Output the [X, Y] coordinate of the center of the cell containing the given text.  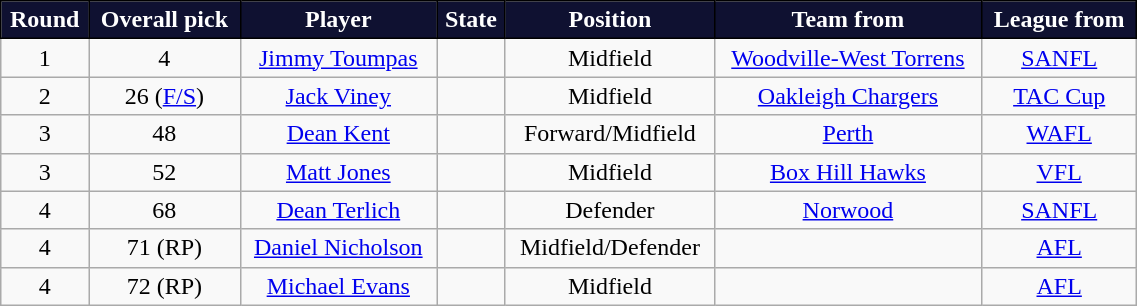
26 (F/S) [164, 96]
68 [164, 210]
VFL [1060, 172]
Box Hill Hawks [848, 172]
Player [338, 20]
Jack Viney [338, 96]
State [472, 20]
Forward/Midfield [610, 134]
Oakleigh Chargers [848, 96]
72 (RP) [164, 286]
WAFL [1060, 134]
Norwood [848, 210]
1 [45, 58]
Jimmy Toumpas [338, 58]
Woodville-West Torrens [848, 58]
Daniel Nicholson [338, 248]
2 [45, 96]
Perth [848, 134]
Matt Jones [338, 172]
52 [164, 172]
Midfield/Defender [610, 248]
Team from [848, 20]
Round [45, 20]
League from [1060, 20]
Dean Terlich [338, 210]
Defender [610, 210]
TAC Cup [1060, 96]
Overall pick [164, 20]
48 [164, 134]
Dean Kent [338, 134]
Michael Evans [338, 286]
Position [610, 20]
71 (RP) [164, 248]
